Detect which cell encompasses the target text, then output its [X, Y] center coordinate. 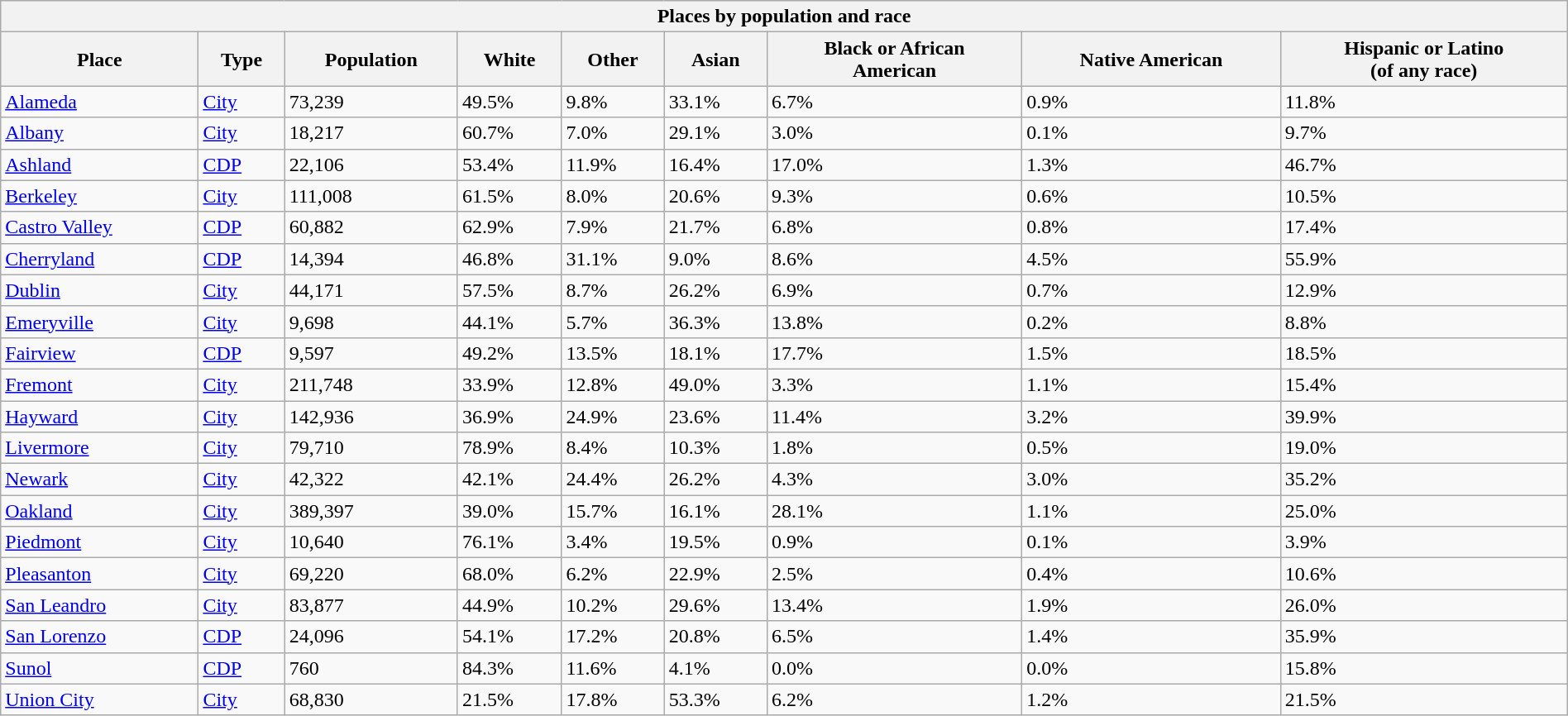
12.8% [613, 384]
0.6% [1151, 196]
8.8% [1424, 322]
Fremont [99, 384]
49.0% [715, 384]
2.5% [894, 574]
18,217 [370, 133]
36.3% [715, 322]
1.5% [1151, 353]
4.5% [1151, 259]
23.6% [715, 416]
0.8% [1151, 227]
Hispanic or Latino(of any race) [1424, 60]
20.6% [715, 196]
8.4% [613, 448]
4.1% [715, 668]
44.9% [509, 605]
83,877 [370, 605]
3.2% [1151, 416]
15.7% [613, 511]
10.3% [715, 448]
9.3% [894, 196]
29.1% [715, 133]
25.0% [1424, 511]
17.2% [613, 637]
46.7% [1424, 165]
7.9% [613, 227]
54.1% [509, 637]
33.9% [509, 384]
28.1% [894, 511]
17.0% [894, 165]
6.7% [894, 102]
39.9% [1424, 416]
Ashland [99, 165]
Pleasanton [99, 574]
68,830 [370, 699]
78.9% [509, 448]
20.8% [715, 637]
73,239 [370, 102]
49.2% [509, 353]
36.9% [509, 416]
11.8% [1424, 102]
9,597 [370, 353]
Other [613, 60]
68.0% [509, 574]
Dublin [99, 290]
76.1% [509, 542]
26.0% [1424, 605]
35.9% [1424, 637]
8.6% [894, 259]
Emeryville [99, 322]
Livermore [99, 448]
13.5% [613, 353]
18.1% [715, 353]
3.9% [1424, 542]
10.5% [1424, 196]
35.2% [1424, 480]
111,008 [370, 196]
79,710 [370, 448]
211,748 [370, 384]
44.1% [509, 322]
0.4% [1151, 574]
1.2% [1151, 699]
San Lorenzo [99, 637]
11.9% [613, 165]
Population [370, 60]
44,171 [370, 290]
17.8% [613, 699]
60.7% [509, 133]
60,882 [370, 227]
9,698 [370, 322]
Sunol [99, 668]
Union City [99, 699]
1.9% [1151, 605]
5.7% [613, 322]
14,394 [370, 259]
San Leandro [99, 605]
White [509, 60]
42,322 [370, 480]
1.8% [894, 448]
11.6% [613, 668]
21.7% [715, 227]
8.7% [613, 290]
22.9% [715, 574]
17.7% [894, 353]
0.2% [1151, 322]
15.4% [1424, 384]
24.4% [613, 480]
Places by population and race [784, 17]
760 [370, 668]
6.8% [894, 227]
9.8% [613, 102]
0.7% [1151, 290]
4.3% [894, 480]
19.0% [1424, 448]
46.8% [509, 259]
7.0% [613, 133]
0.5% [1151, 448]
9.7% [1424, 133]
13.8% [894, 322]
31.1% [613, 259]
33.1% [715, 102]
Newark [99, 480]
61.5% [509, 196]
1.4% [1151, 637]
Place [99, 60]
389,397 [370, 511]
69,220 [370, 574]
142,936 [370, 416]
11.4% [894, 416]
17.4% [1424, 227]
Cherryland [99, 259]
12.9% [1424, 290]
53.4% [509, 165]
16.1% [715, 511]
3.4% [613, 542]
16.4% [715, 165]
22,106 [370, 165]
Alameda [99, 102]
Type [241, 60]
6.5% [894, 637]
6.9% [894, 290]
3.3% [894, 384]
57.5% [509, 290]
18.5% [1424, 353]
55.9% [1424, 259]
19.5% [715, 542]
Berkeley [99, 196]
Albany [99, 133]
Fairview [99, 353]
Hayward [99, 416]
49.5% [509, 102]
1.3% [1151, 165]
15.8% [1424, 668]
Castro Valley [99, 227]
Piedmont [99, 542]
29.6% [715, 605]
39.0% [509, 511]
62.9% [509, 227]
84.3% [509, 668]
Black or AfricanAmerican [894, 60]
10.6% [1424, 574]
9.0% [715, 259]
8.0% [613, 196]
24,096 [370, 637]
Oakland [99, 511]
13.4% [894, 605]
10,640 [370, 542]
Native American [1151, 60]
42.1% [509, 480]
Asian [715, 60]
53.3% [715, 699]
10.2% [613, 605]
24.9% [613, 416]
